Scan for the cell matching the given text and deliver its (x, y) coordinate at center. 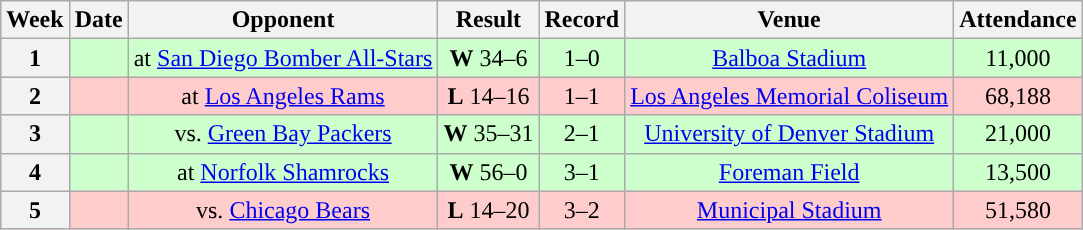
68,188 (1018, 96)
Record (582, 20)
3–1 (582, 172)
2–1 (582, 134)
3–2 (582, 210)
1–0 (582, 58)
Municipal Stadium (790, 210)
4 (35, 172)
13,500 (1018, 172)
Week (35, 20)
University of Denver Stadium (790, 134)
Venue (790, 20)
Foreman Field (790, 172)
L 14–16 (488, 96)
Opponent (283, 20)
1 (35, 58)
W 56–0 (488, 172)
21,000 (1018, 134)
at San Diego Bomber All-Stars (283, 58)
51,580 (1018, 210)
W 35–31 (488, 134)
Balboa Stadium (790, 58)
Attendance (1018, 20)
5 (35, 210)
L 14–20 (488, 210)
Date (98, 20)
Result (488, 20)
vs. Chicago Bears (283, 210)
1–1 (582, 96)
Los Angeles Memorial Coliseum (790, 96)
2 (35, 96)
11,000 (1018, 58)
3 (35, 134)
W 34–6 (488, 58)
vs. Green Bay Packers (283, 134)
at Norfolk Shamrocks (283, 172)
at Los Angeles Rams (283, 96)
